Return the [X, Y] coordinate for the center point of the cell that contains the specified text.  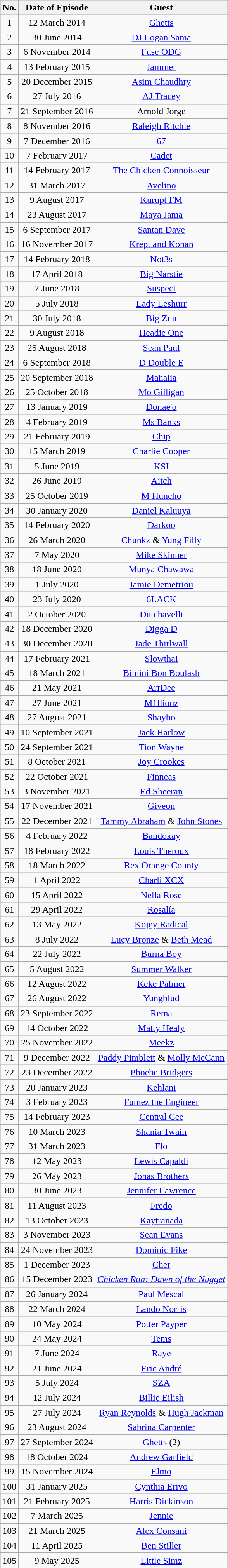
27 August 2021 [57, 718]
Burna Boy [161, 954]
Finneas [161, 777]
87 [9, 1294]
M1llionz [161, 703]
69 [9, 1028]
Nella Rose [161, 895]
10 September 2021 [57, 732]
70 [9, 1043]
27 July 2016 [57, 96]
14 February 2017 [57, 170]
Dutchavelli [161, 614]
3 February 2023 [57, 1102]
89 [9, 1324]
26 June 2019 [57, 481]
53 [9, 791]
37 [9, 555]
Big Zuu [161, 318]
10 [9, 155]
Mo Gilligan [161, 392]
Slowthai [161, 659]
Ghetts (2) [161, 1442]
6 [9, 96]
9 August 2017 [57, 200]
AJ Tracey [161, 96]
40 [9, 599]
Kurupt FM [161, 200]
Date of Episode [57, 8]
25 October 2019 [57, 496]
Lady Leshurr [161, 303]
23 December 2022 [57, 1072]
Sabrina Carpenter [161, 1427]
Jennie [161, 1516]
Guest [161, 8]
23 August 2024 [57, 1427]
19 [9, 289]
Raleigh Ritchie [161, 126]
Little Simz [161, 1560]
Summer Walker [161, 969]
5 [9, 82]
Andrew Garfield [161, 1457]
21 February 2019 [57, 437]
Krept and Konan [161, 244]
23 July 2020 [57, 599]
5 August 2022 [57, 969]
18 February 2022 [57, 850]
Chicken Run: Dawn of the Nugget [161, 1279]
22 December 2021 [57, 821]
65 [9, 969]
77 [9, 1146]
68 [9, 1013]
36 [9, 540]
41 [9, 614]
7 February 2017 [57, 155]
17 February 2021 [57, 659]
6 September 2018 [57, 362]
61 [9, 910]
Jonas Brothers [161, 1176]
Billie Eilish [161, 1398]
Giveon [161, 806]
42 [9, 629]
Bandokay [161, 836]
Charlie Cooper [161, 451]
13 January 2019 [57, 407]
23 [9, 348]
52 [9, 777]
Suspect [161, 289]
4 [9, 67]
Matty Healy [161, 1028]
82 [9, 1220]
Cadet [161, 155]
Yungblud [161, 998]
8 November 2016 [57, 126]
21 February 2025 [57, 1501]
Daniel Kaluuya [161, 510]
No. [9, 8]
Mahalia [161, 377]
Shaybo [161, 718]
The Chicken Connoisseur [161, 170]
Tems [161, 1338]
75 [9, 1117]
32 [9, 481]
27 [9, 407]
26 [9, 392]
22 July 2022 [57, 954]
83 [9, 1235]
Asim Chaudhry [161, 82]
Ben Stiller [161, 1545]
Maya Jama [161, 215]
104 [9, 1545]
6LACK [161, 599]
1 [9, 23]
Elmo [161, 1472]
22 March 2024 [57, 1309]
4 February 2022 [57, 836]
66 [9, 984]
Ryan Reynolds & Hugh Jackman [161, 1413]
ArrDee [161, 688]
Central Cee [161, 1117]
Mike Skinner [161, 555]
9 December 2022 [57, 1058]
8 July 2022 [57, 939]
63 [9, 939]
12 August 2022 [57, 984]
16 [9, 244]
15 April 2022 [57, 895]
18 June 2020 [57, 570]
5 July 2018 [57, 303]
59 [9, 880]
Paul Mescal [161, 1294]
15 March 2019 [57, 451]
79 [9, 1176]
76 [9, 1132]
Fredo [161, 1206]
39 [9, 584]
25 November 2022 [57, 1043]
15 [9, 230]
Jammer [161, 67]
30 July 2018 [57, 318]
21 September 2016 [57, 111]
54 [9, 806]
Ms Banks [161, 422]
23 August 2017 [57, 215]
21 May 2021 [57, 688]
Aitch [161, 481]
Big Narstie [161, 274]
31 March 2023 [57, 1146]
56 [9, 836]
29 [9, 437]
29 April 2022 [57, 910]
13 October 2023 [57, 1220]
95 [9, 1413]
94 [9, 1398]
105 [9, 1560]
34 [9, 510]
11 April 2025 [57, 1545]
14 February 2020 [57, 525]
45 [9, 673]
26 August 2022 [57, 998]
Alex Consani [161, 1531]
Rex Orange County [161, 865]
28 [9, 422]
27 July 2024 [57, 1413]
Cynthia Erivo [161, 1486]
93 [9, 1383]
Kehlani [161, 1087]
Munya Chawawa [161, 570]
21 June 2024 [57, 1368]
2 October 2020 [57, 614]
17 November 2021 [57, 806]
18 [9, 274]
Jamie Demetriou [161, 584]
14 February 2018 [57, 259]
47 [9, 703]
Tammy Abraham & John Stones [161, 821]
73 [9, 1087]
Charli XCX [161, 880]
84 [9, 1250]
Chip [161, 437]
Darkoo [161, 525]
46 [9, 688]
86 [9, 1279]
30 June 2023 [57, 1191]
57 [9, 850]
20 September 2018 [57, 377]
23 September 2022 [57, 1013]
99 [9, 1472]
100 [9, 1486]
26 March 2020 [57, 540]
9 [9, 141]
78 [9, 1161]
Fumez the Engineer [161, 1102]
Jennifer Lawrence [161, 1191]
Flo [161, 1146]
Fuse ODG [161, 52]
14 October 2022 [57, 1028]
25 October 2018 [57, 392]
Kaytranada [161, 1220]
102 [9, 1516]
92 [9, 1368]
3 November 2023 [57, 1235]
7 December 2016 [57, 141]
48 [9, 718]
31 [9, 466]
Potter Payper [161, 1324]
10 March 2023 [57, 1132]
27 September 2024 [57, 1442]
Eric André [161, 1368]
Digga D [161, 629]
80 [9, 1191]
20 [9, 303]
15 November 2024 [57, 1472]
Avelino [161, 185]
Jade Thirlwall [161, 643]
Lewis Capaldi [161, 1161]
98 [9, 1457]
13 [9, 200]
24 [9, 362]
12 July 2024 [57, 1398]
Raye [161, 1353]
43 [9, 643]
8 October 2021 [57, 762]
7 [9, 111]
3 [9, 52]
5 July 2024 [57, 1383]
90 [9, 1338]
50 [9, 747]
22 October 2021 [57, 777]
2 [9, 37]
60 [9, 895]
97 [9, 1442]
24 September 2021 [57, 747]
7 May 2020 [57, 555]
51 [9, 762]
21 March 2025 [57, 1531]
4 February 2019 [57, 422]
Santan Dave [161, 230]
62 [9, 925]
17 [9, 259]
10 May 2024 [57, 1324]
Meekz [161, 1043]
20 January 2023 [57, 1087]
21 [9, 318]
Sean Paul [161, 348]
30 January 2020 [57, 510]
101 [9, 1501]
24 November 2023 [57, 1250]
12 March 2014 [57, 23]
Dominic Fike [161, 1250]
22 [9, 333]
Paddy Pimblett & Molly McCann [161, 1058]
Headie One [161, 333]
5 June 2019 [57, 466]
30 [9, 451]
31 March 2017 [57, 185]
8 [9, 126]
KSI [161, 466]
13 February 2015 [57, 67]
72 [9, 1072]
16 November 2017 [57, 244]
6 November 2014 [57, 52]
13 May 2022 [57, 925]
81 [9, 1206]
18 December 2020 [57, 629]
Phoebe Bridgers [161, 1072]
Lucy Bronze & Beth Mead [161, 939]
Ghetts [161, 23]
Shania Twain [161, 1132]
18 March 2021 [57, 673]
1 December 2023 [57, 1265]
M Huncho [161, 496]
26 May 2023 [57, 1176]
64 [9, 954]
Chunkz & Yung Filly [161, 540]
74 [9, 1102]
12 [9, 185]
14 February 2023 [57, 1117]
Louis Theroux [161, 850]
85 [9, 1265]
Arnold Jorge [161, 111]
103 [9, 1531]
25 [9, 377]
Donae'o [161, 407]
20 December 2015 [57, 82]
6 September 2017 [57, 230]
91 [9, 1353]
17 April 2018 [57, 274]
7 June 2024 [57, 1353]
30 June 2014 [57, 37]
Rosalía [161, 910]
18 March 2022 [57, 865]
Bimini Bon Boulash [161, 673]
Lando Norris [161, 1309]
18 October 2024 [57, 1457]
11 August 2023 [57, 1206]
Kojey Radical [161, 925]
96 [9, 1427]
3 November 2021 [57, 791]
SZA [161, 1383]
15 December 2023 [57, 1279]
Cher [161, 1265]
Rema [161, 1013]
11 [9, 170]
12 May 2023 [57, 1161]
Not3s [161, 259]
7 March 2025 [57, 1516]
Keke Palmer [161, 984]
DJ Logan Sama [161, 37]
Harris Dickinson [161, 1501]
Ed Sheeran [161, 791]
Sean Evans [161, 1235]
35 [9, 525]
33 [9, 496]
88 [9, 1309]
27 June 2021 [57, 703]
Joy Crookes [161, 762]
31 January 2025 [57, 1486]
44 [9, 659]
24 May 2024 [57, 1338]
30 December 2020 [57, 643]
1 April 2022 [57, 880]
58 [9, 865]
D Double E [161, 362]
55 [9, 821]
1 July 2020 [57, 584]
26 January 2024 [57, 1294]
9 May 2025 [57, 1560]
71 [9, 1058]
Jack Harlow [161, 732]
25 August 2018 [57, 348]
7 June 2018 [57, 289]
49 [9, 732]
9 August 2018 [57, 333]
Tion Wayne [161, 747]
14 [9, 215]
38 [9, 570]
